Pinpoint the cell where the given text exists, returning its [X, Y] midpoint coordinate. 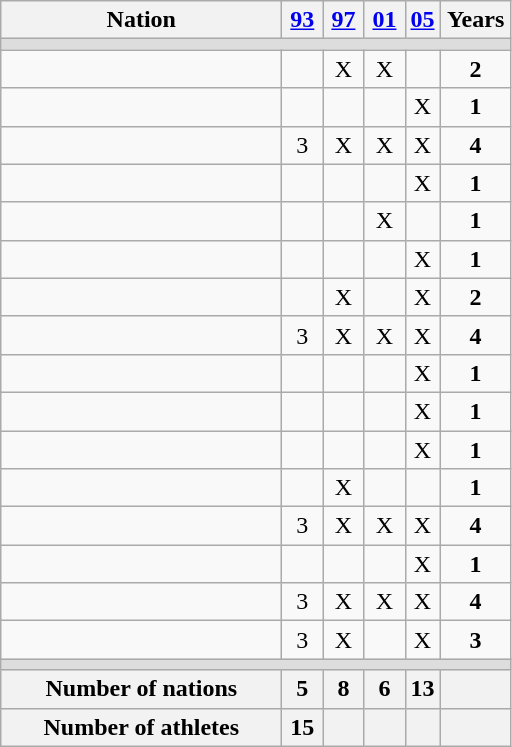
15 [302, 727]
05 [422, 20]
Nation [142, 20]
5 [302, 689]
8 [344, 689]
Number of nations [142, 689]
97 [344, 20]
6 [384, 689]
01 [384, 20]
Number of athletes [142, 727]
13 [422, 689]
93 [302, 20]
Years [476, 20]
